Determine the (X, Y) coordinate at the center of the cell enclosing the given text.  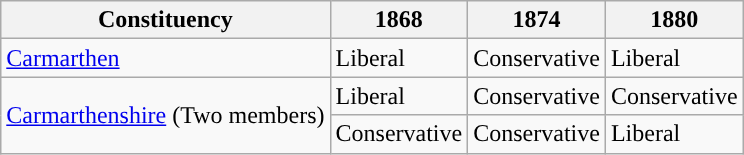
Carmarthen (166, 58)
1868 (399, 20)
Carmarthenshire (Two members) (166, 115)
1880 (674, 20)
1874 (537, 20)
Constituency (166, 20)
